Identify which cell holds the provided text, then report its [X, Y] central coordinate. 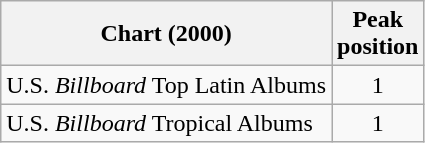
U.S. Billboard Top Latin Albums [166, 85]
Chart (2000) [166, 34]
Peakposition [378, 34]
U.S. Billboard Tropical Albums [166, 123]
